Return [x, y] of the center of cell containing provided text 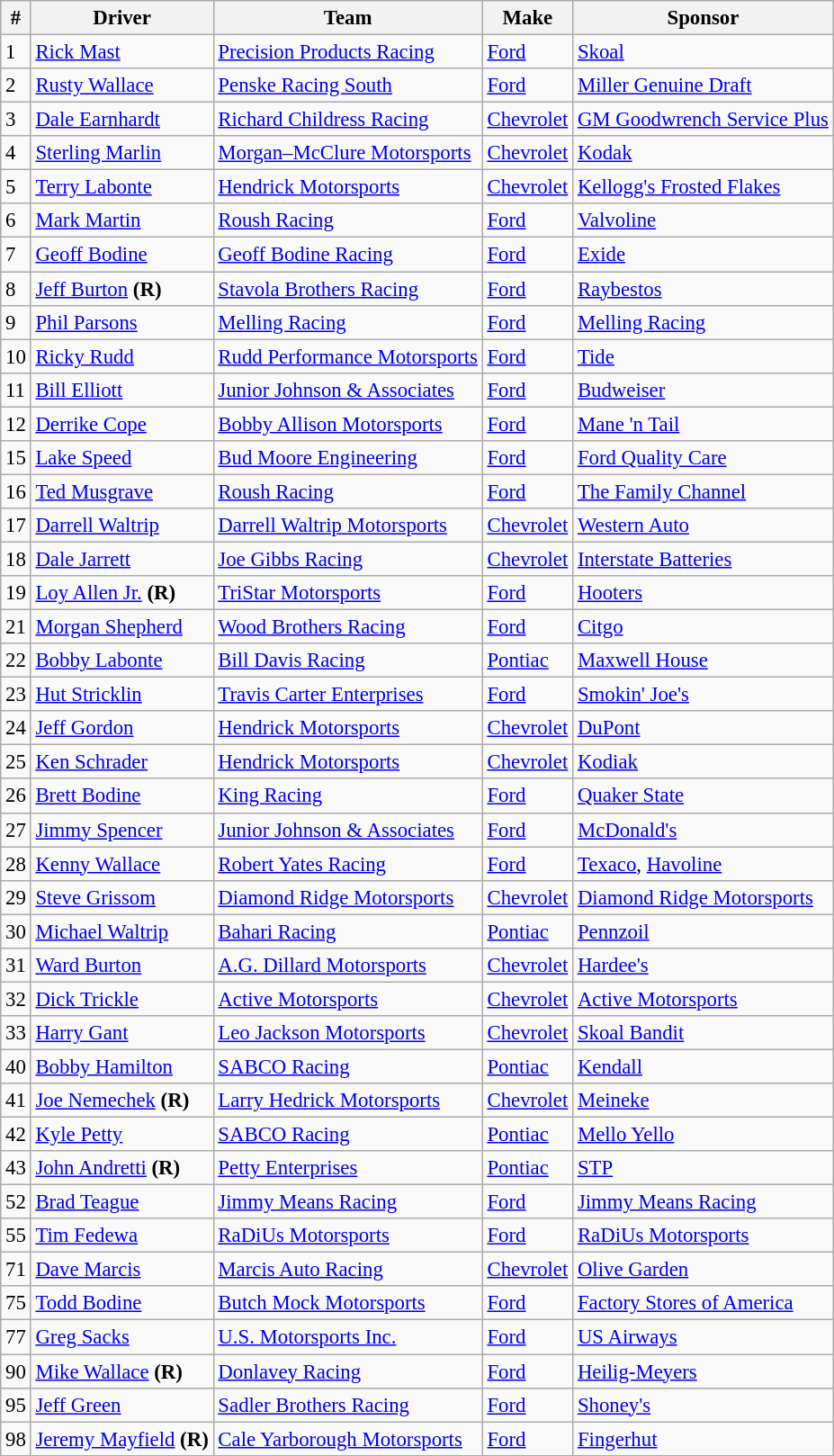
Michael Waltrip [122, 931]
Citgo [704, 627]
Dave Marcis [122, 1270]
41 [16, 1101]
Bahari Racing [347, 931]
Jeff Gordon [122, 728]
Geoff Bodine Racing [347, 255]
90 [16, 1371]
Steve Grissom [122, 897]
Sadler Brothers Racing [347, 1405]
Smokin' Joe's [704, 695]
Loy Allen Jr. (R) [122, 593]
Interstate Batteries [704, 559]
Marcis Auto Racing [347, 1270]
Jeremy Mayfield (R) [122, 1439]
Phil Parsons [122, 322]
Dick Trickle [122, 999]
Hooters [704, 593]
Petty Enterprises [347, 1168]
Dale Earnhardt [122, 120]
Mike Wallace (R) [122, 1371]
29 [16, 897]
30 [16, 931]
42 [16, 1135]
33 [16, 1033]
Make [527, 18]
Darrell Waltrip [122, 526]
21 [16, 627]
Cale Yarborough Motorsports [347, 1439]
Kyle Petty [122, 1135]
Leo Jackson Motorsports [347, 1033]
27 [16, 830]
5 [16, 187]
Shoney's [704, 1405]
Bobby Hamilton [122, 1066]
U.S. Motorsports Inc. [347, 1337]
Ward Burton [122, 966]
10 [16, 356]
A.G. Dillard Motorsports [347, 966]
8 [16, 289]
23 [16, 695]
95 [16, 1405]
Western Auto [704, 526]
Bobby Allison Motorsports [347, 424]
# [16, 18]
Mane 'n Tail [704, 424]
Kendall [704, 1066]
77 [16, 1337]
King Racing [347, 796]
Rusty Wallace [122, 85]
Sponsor [704, 18]
Brad Teague [122, 1202]
71 [16, 1270]
Rick Mast [122, 52]
16 [16, 491]
McDonald's [704, 830]
4 [16, 153]
Ricky Rudd [122, 356]
32 [16, 999]
STP [704, 1168]
Texaco, Havoline [704, 864]
43 [16, 1168]
Geoff Bodine [122, 255]
Lake Speed [122, 458]
Harry Gant [122, 1033]
Joe Gibbs Racing [347, 559]
19 [16, 593]
Heilig-Meyers [704, 1371]
Quaker State [704, 796]
Olive Garden [704, 1270]
55 [16, 1236]
3 [16, 120]
Terry Labonte [122, 187]
25 [16, 762]
12 [16, 424]
Jimmy Spencer [122, 830]
Raybestos [704, 289]
Hardee's [704, 966]
Fingerhut [704, 1439]
Brett Bodine [122, 796]
Sterling Marlin [122, 153]
Miller Genuine Draft [704, 85]
Darrell Waltrip Motorsports [347, 526]
US Airways [704, 1337]
31 [16, 966]
Bobby Labonte [122, 661]
Ted Musgrave [122, 491]
1 [16, 52]
15 [16, 458]
DuPont [704, 728]
Precision Products Racing [347, 52]
Dale Jarrett [122, 559]
Tim Fedewa [122, 1236]
Rudd Performance Motorsports [347, 356]
Valvoline [704, 220]
Derrike Cope [122, 424]
Driver [122, 18]
Kellogg's Frosted Flakes [704, 187]
11 [16, 390]
Jeff Green [122, 1405]
Stavola Brothers Racing [347, 289]
Meineke [704, 1101]
Donlavey Racing [347, 1371]
Morgan–McClure Motorsports [347, 153]
Mello Yello [704, 1135]
Joe Nemechek (R) [122, 1101]
Robert Yates Racing [347, 864]
7 [16, 255]
Budweiser [704, 390]
26 [16, 796]
Morgan Shepherd [122, 627]
Ford Quality Care [704, 458]
6 [16, 220]
Pennzoil [704, 931]
John Andretti (R) [122, 1168]
TriStar Motorsports [347, 593]
22 [16, 661]
Wood Brothers Racing [347, 627]
Bill Elliott [122, 390]
9 [16, 322]
Ken Schrader [122, 762]
40 [16, 1066]
Team [347, 18]
28 [16, 864]
Skoal Bandit [704, 1033]
Bud Moore Engineering [347, 458]
2 [16, 85]
Butch Mock Motorsports [347, 1304]
Skoal [704, 52]
Kodak [704, 153]
Hut Stricklin [122, 695]
Jeff Burton (R) [122, 289]
98 [16, 1439]
24 [16, 728]
52 [16, 1202]
Factory Stores of America [704, 1304]
Travis Carter Enterprises [347, 695]
17 [16, 526]
Kenny Wallace [122, 864]
Kodiak [704, 762]
Exide [704, 255]
GM Goodwrench Service Plus [704, 120]
Larry Hedrick Motorsports [347, 1101]
Tide [704, 356]
Greg Sacks [122, 1337]
Bill Davis Racing [347, 661]
The Family Channel [704, 491]
Richard Childress Racing [347, 120]
18 [16, 559]
Maxwell House [704, 661]
Penske Racing South [347, 85]
Todd Bodine [122, 1304]
75 [16, 1304]
Mark Martin [122, 220]
